From the cell containing the given text, extract its center point as (x, y) coordinate. 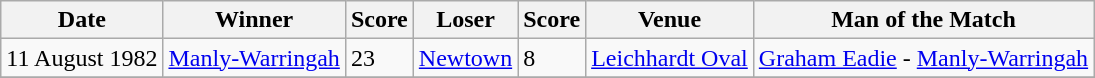
11 August 1982 (82, 58)
Graham Eadie - Manly-Warringah (923, 58)
Venue (670, 20)
Leichhardt Oval (670, 58)
8 (552, 58)
Manly-Warringah (254, 58)
23 (379, 58)
Date (82, 20)
Winner (254, 20)
Loser (465, 20)
Man of the Match (923, 20)
Newtown (465, 58)
